From the cell containing the given text, extract its center point as [X, Y] coordinate. 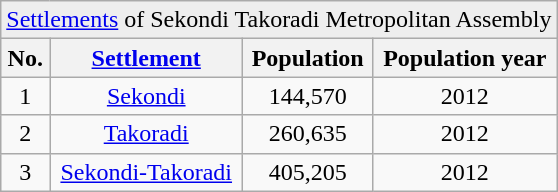
Settlements of Sekondi Takoradi Metropolitan Assembly [279, 20]
144,570 [308, 96]
405,205 [308, 172]
No. [26, 58]
Population year [465, 58]
Takoradi [146, 134]
2 [26, 134]
260,635 [308, 134]
Settlement [146, 58]
Population [308, 58]
3 [26, 172]
Sekondi [146, 96]
Sekondi-Takoradi [146, 172]
1 [26, 96]
